Capture the cell that displays the provided text and extract its [x, y] central coordinate. 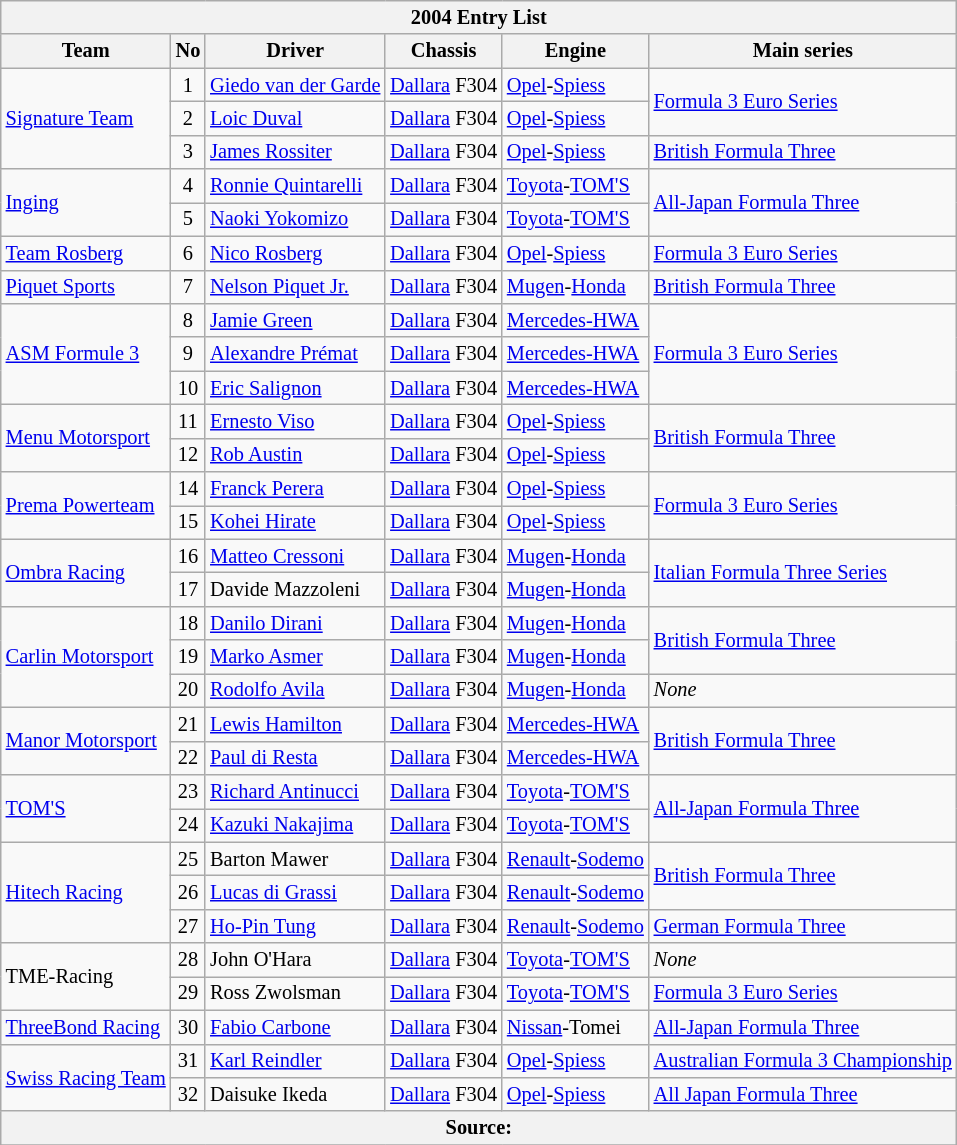
Lewis Hamilton [295, 724]
Barton Mawer [295, 859]
Chassis [444, 51]
Eric Salignon [295, 388]
28 [188, 960]
Alexandre Prémat [295, 354]
ASM Formule 3 [86, 354]
Team [86, 51]
Ronnie Quintarelli [295, 186]
30 [188, 1027]
2 [188, 118]
Jamie Green [295, 320]
23 [188, 791]
17 [188, 589]
Inging [86, 202]
Naoki Yokomizo [295, 219]
21 [188, 724]
Prema Powerteam [86, 506]
9 [188, 354]
All Japan Formula Three [803, 1094]
Kohei Hirate [295, 522]
14 [188, 489]
16 [188, 556]
Source: [479, 1128]
27 [188, 926]
Piquet Sports [86, 287]
26 [188, 892]
19 [188, 657]
Richard Antinucci [295, 791]
TOM'S [86, 808]
ThreeBond Racing [86, 1027]
Hitech Racing [86, 892]
25 [188, 859]
Daisuke Ikeda [295, 1094]
1 [188, 85]
5 [188, 219]
Loic Duval [295, 118]
32 [188, 1094]
Karl Reindler [295, 1061]
12 [188, 455]
Ho-Pin Tung [295, 926]
10 [188, 388]
Australian Formula 3 Championship [803, 1061]
Davide Mazzoleni [295, 589]
6 [188, 253]
Menu Motorsport [86, 438]
Engine [576, 51]
15 [188, 522]
Danilo Dirani [295, 623]
29 [188, 993]
Rodolfo Avila [295, 690]
20 [188, 690]
Swiss Racing Team [86, 1078]
31 [188, 1061]
Main series [803, 51]
Nelson Piquet Jr. [295, 287]
3 [188, 152]
Matteo Cressoni [295, 556]
4 [188, 186]
Giedo van der Garde [295, 85]
Signature Team [86, 118]
Nissan-Tomei [576, 1027]
James Rossiter [295, 152]
Nico Rosberg [295, 253]
John O'Hara [295, 960]
TME-Racing [86, 976]
Ombra Racing [86, 572]
11 [188, 421]
Ernesto Viso [295, 421]
Manor Motorsport [86, 740]
German Formula Three [803, 926]
Paul di Resta [295, 758]
24 [188, 825]
Franck Perera [295, 489]
Lucas di Grassi [295, 892]
Italian Formula Three Series [803, 572]
7 [188, 287]
Kazuki Nakajima [295, 825]
18 [188, 623]
Carlin Motorsport [86, 656]
Fabio Carbone [295, 1027]
2004 Entry List [479, 17]
Ross Zwolsman [295, 993]
22 [188, 758]
Driver [295, 51]
Team Rosberg [86, 253]
Marko Asmer [295, 657]
8 [188, 320]
Rob Austin [295, 455]
No [188, 51]
